Provide the [X, Y] coordinate of the cell's center where the given text is located.  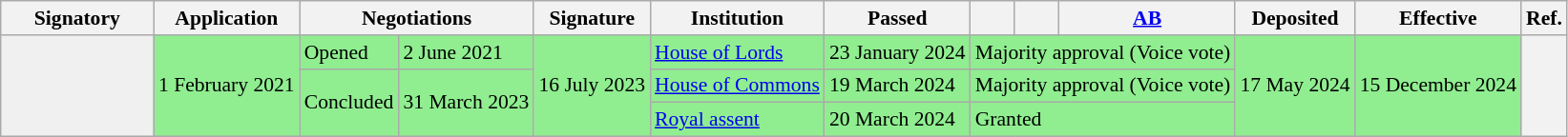
16 July 2023 [592, 86]
20 March 2024 [897, 120]
1 February 2021 [227, 86]
Negotiations [417, 18]
31 March 2023 [466, 103]
23 January 2024 [897, 52]
Deposited [1294, 18]
Signature [592, 18]
House of Commons [737, 86]
House of Lords [737, 52]
Opened [349, 52]
Effective [1438, 18]
17 May 2024 [1294, 86]
2 June 2021 [466, 52]
Royal assent [737, 120]
Signatory [77, 18]
Institution [737, 18]
19 March 2024 [897, 86]
15 December 2024 [1438, 86]
Ref. [1544, 18]
Application [227, 18]
Passed [897, 18]
Granted [1103, 120]
Concluded [349, 103]
AB [1147, 18]
